Pinpoint the cell where the given text exists, returning its (X, Y) midpoint coordinate. 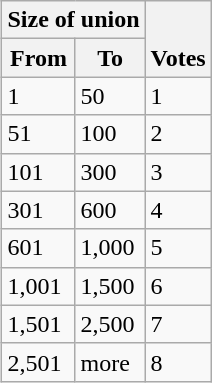
51 (38, 134)
To (110, 58)
1,500 (110, 286)
more (110, 362)
1,001 (38, 286)
4 (178, 210)
8 (178, 362)
301 (38, 210)
300 (110, 172)
7 (178, 324)
Votes (178, 39)
101 (38, 172)
2,501 (38, 362)
600 (110, 210)
1,501 (38, 324)
3 (178, 172)
6 (178, 286)
601 (38, 248)
2,500 (110, 324)
100 (110, 134)
Size of union (74, 20)
1,000 (110, 248)
50 (110, 96)
5 (178, 248)
From (38, 58)
2 (178, 134)
